Provide the [x, y] coordinate of the cell's center where the given text is located.  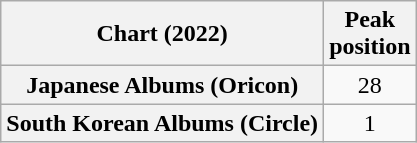
Peakposition [370, 34]
Chart (2022) [162, 34]
1 [370, 123]
Japanese Albums (Oricon) [162, 85]
South Korean Albums (Circle) [162, 123]
28 [370, 85]
